Locate the cell with the specified text and output its [x, y] center coordinate. 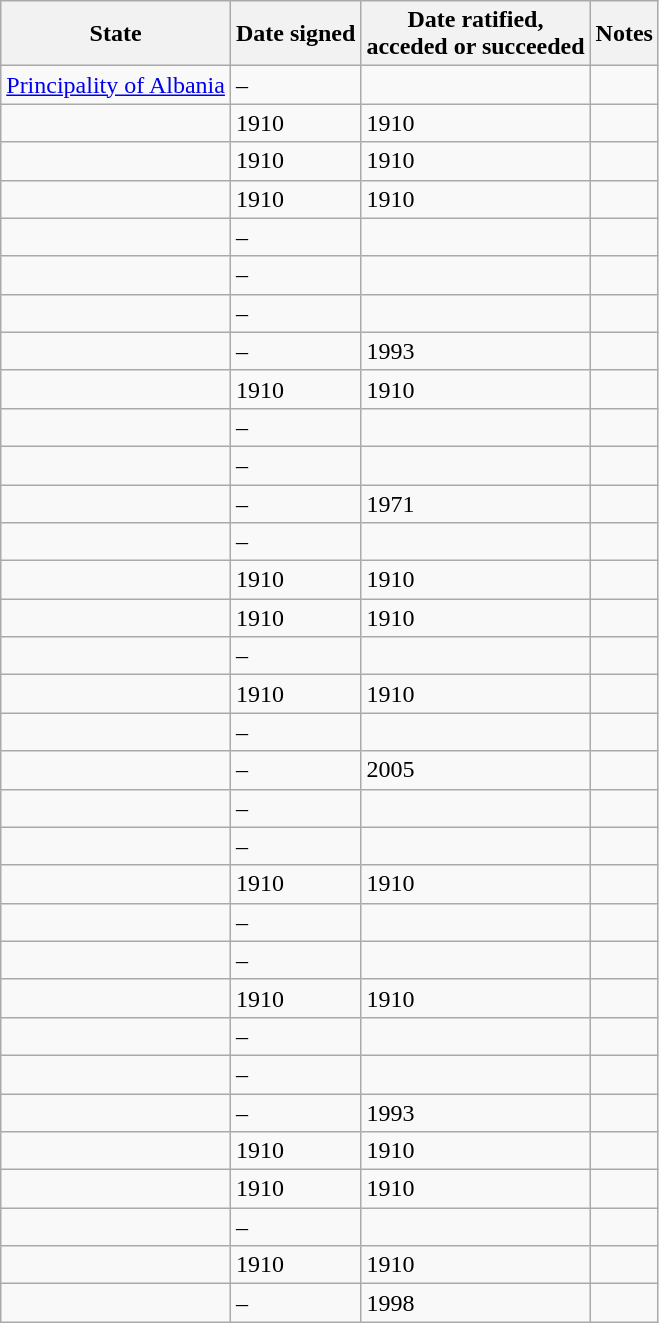
Date signed [295, 34]
State [116, 34]
Date ratified,acceded or succeeded [476, 34]
1998 [476, 1303]
Principality of Albania [116, 85]
2005 [476, 770]
Notes [624, 34]
1971 [476, 503]
